Find where the given text appears and provide that cell's center as (x, y) coordinate. 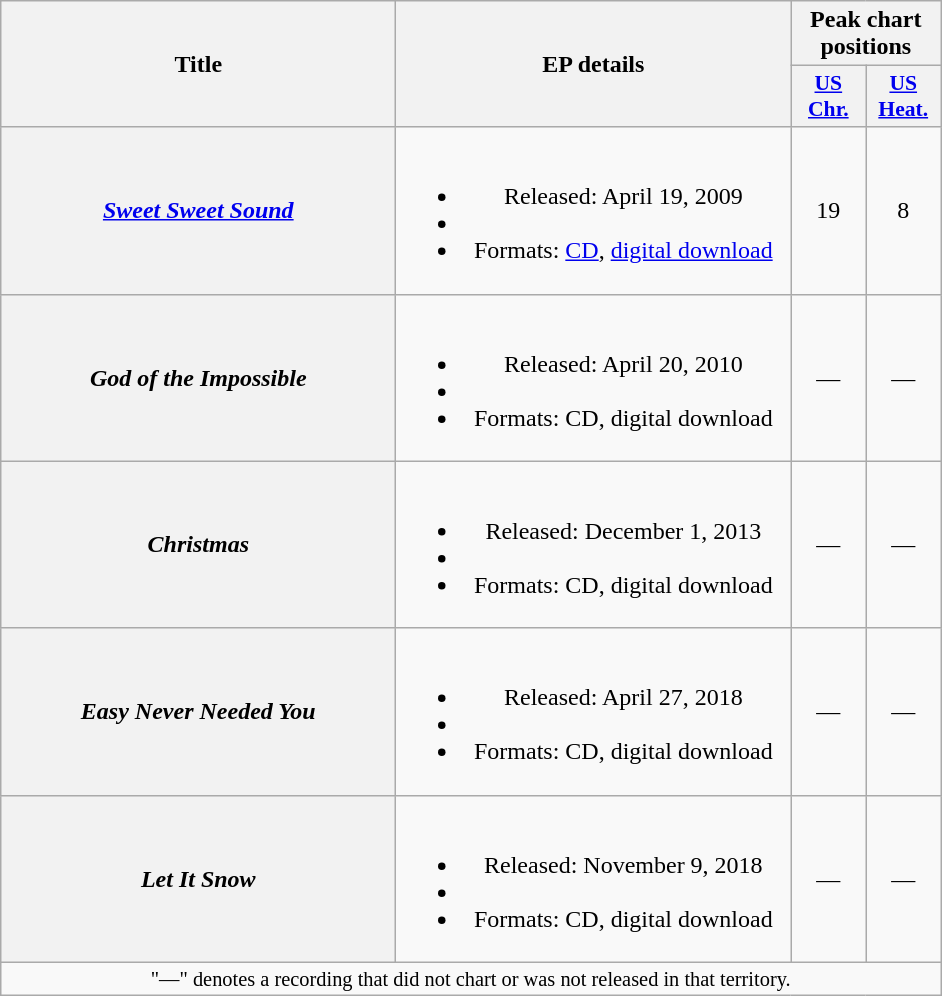
"—" denotes a recording that did not chart or was not released in that territory. (471, 979)
Let It Snow (198, 878)
USChr. (828, 96)
Released: November 9, 2018Formats: CD, digital download (594, 878)
EP details (594, 64)
USHeat. (904, 96)
Released: April 19, 2009Formats: CD, digital download (594, 210)
Easy Never Needed You (198, 712)
Title (198, 64)
Released: April 27, 2018Formats: CD, digital download (594, 712)
Christmas (198, 544)
Peak chart positions (866, 34)
Released: December 1, 2013Formats: CD, digital download (594, 544)
19 (828, 210)
Released: April 20, 2010Formats: CD, digital download (594, 378)
8 (904, 210)
Sweet Sweet Sound (198, 210)
God of the Impossible (198, 378)
